Return the [x, y] coordinate for the center point of the cell that contains the specified text.  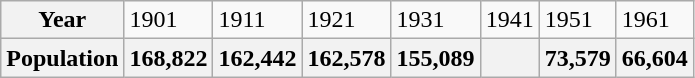
1931 [436, 20]
66,604 [654, 58]
Population [62, 58]
Year [62, 20]
162,442 [258, 58]
73,579 [578, 58]
1911 [258, 20]
162,578 [346, 58]
1951 [578, 20]
1961 [654, 20]
1921 [346, 20]
1941 [510, 20]
168,822 [168, 58]
1901 [168, 20]
155,089 [436, 58]
